Extract the (x, y) coordinate from the center of the cell holding the provided text.  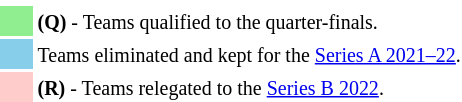
(Q) - Teams qualified to the quarter-finals. (249, 21)
Teams eliminated and kept for the Series A 2021–22. (249, 54)
(R) - Teams relegated to the Series B 2022. (249, 87)
